Scan for the cell matching the given text and deliver its [x, y] coordinate at center. 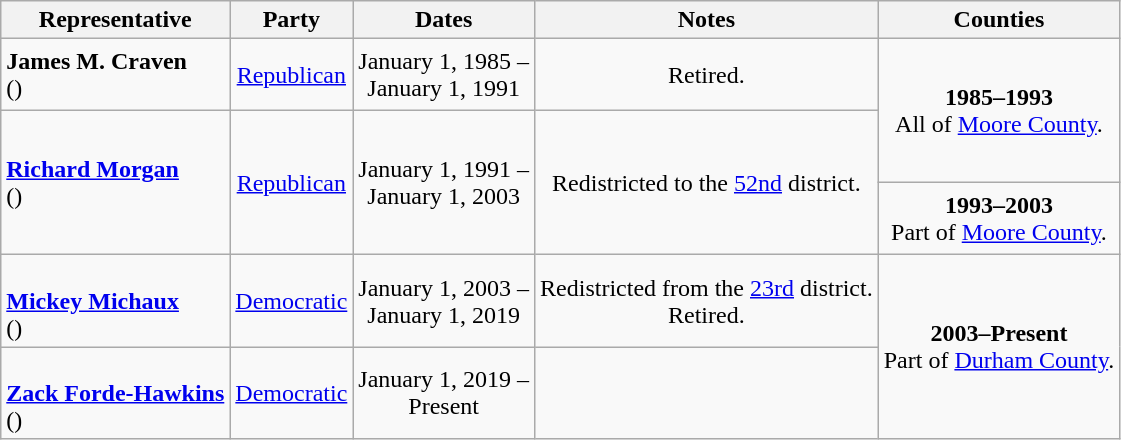
Redistricted to the 52nd district. [707, 183]
Zack Forde-Hawkins() [116, 393]
Retired. [707, 75]
1985–1993 All of Moore County. [999, 111]
January 1, 1985 – January 1, 1991 [444, 75]
2003–Present Part of Durham County. [999, 347]
January 1, 1991 – January 1, 2003 [444, 183]
Party [292, 20]
Richard Morgan() [116, 183]
Representative [116, 20]
January 1, 2003 – January 1, 2019 [444, 301]
Dates [444, 20]
January 1, 2019 – Present [444, 393]
Mickey Michaux() [116, 301]
James M. Craven() [116, 75]
Redistricted from the 23rd district. Retired. [707, 301]
1993–2003 Part of Moore County. [999, 219]
Counties [999, 20]
Notes [707, 20]
